Extract the (x, y) coordinate from the center of the cell holding the provided text.  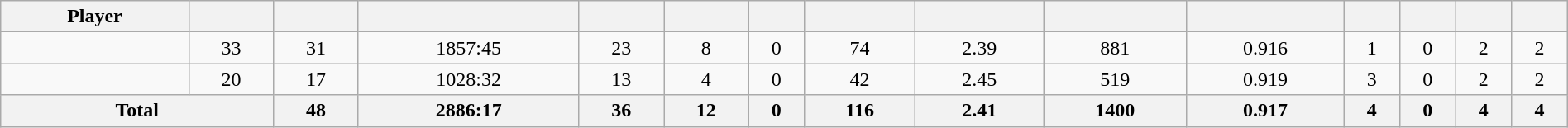
0.919 (1265, 79)
1857:45 (468, 48)
0.917 (1265, 111)
519 (1115, 79)
20 (232, 79)
74 (860, 48)
Player (94, 17)
0.916 (1265, 48)
17 (316, 79)
2886:17 (468, 111)
Total (137, 111)
1028:32 (468, 79)
116 (860, 111)
2.41 (979, 111)
31 (316, 48)
1400 (1115, 111)
36 (622, 111)
8 (706, 48)
48 (316, 111)
42 (860, 79)
12 (706, 111)
2.39 (979, 48)
881 (1115, 48)
13 (622, 79)
23 (622, 48)
1 (1372, 48)
33 (232, 48)
3 (1372, 79)
2.45 (979, 79)
